From the cell containing the given text, extract its center point as (X, Y) coordinate. 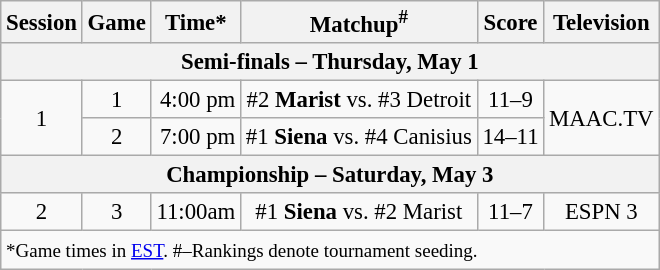
Championship – Saturday, May 3 (330, 175)
ESPN 3 (602, 213)
#1 Siena vs. #4 Canisius (360, 137)
11–9 (510, 100)
Game (116, 22)
Semi-finals – Thursday, May 1 (330, 62)
MAAC.TV (602, 118)
Score (510, 22)
*Game times in EST. #–Rankings denote tournament seeding. (330, 250)
#1 Siena vs. #2 Marist (360, 213)
14–11 (510, 137)
#2 Marist vs. #3 Detroit (360, 100)
Matchup# (360, 22)
4:00 pm (196, 100)
Television (602, 22)
Session (42, 22)
Time* (196, 22)
11:00am (196, 213)
3 (116, 213)
11–7 (510, 213)
7:00 pm (196, 137)
